Return the [x, y] coordinate for the center point of the cell that contains the specified text.  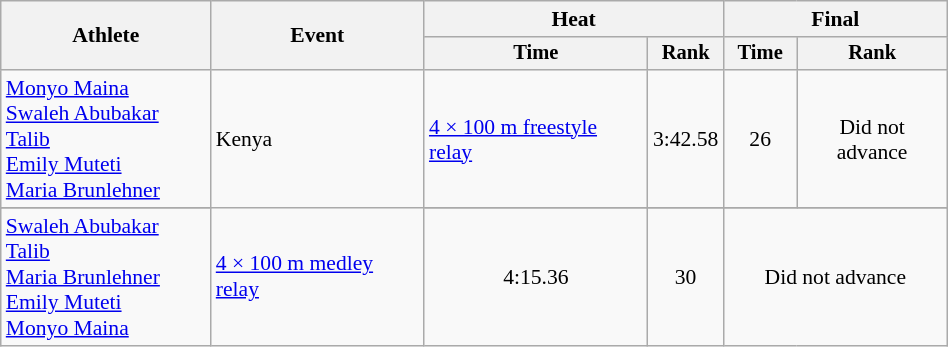
Swaleh Abubakar Talib Maria BrunlehnerEmily Muteti Monyo Maina [106, 277]
4 × 100 m medley relay [318, 277]
Final [835, 19]
Event [318, 36]
Kenya [318, 139]
Athlete [106, 36]
4:15.36 [536, 277]
Monyo MainaSwaleh Abubakar TalibEmily Muteti Maria Brunlehner [106, 139]
3:42.58 [686, 139]
Heat [574, 19]
26 [760, 139]
4 × 100 m freestyle relay [536, 139]
30 [686, 277]
